Search for the cell housing the specified text and yield its [x, y] center coordinate. 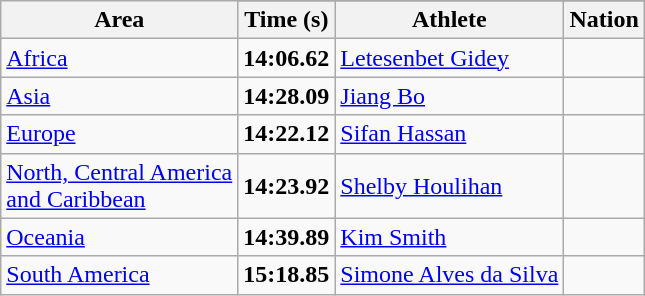
Africa [120, 58]
South America [120, 275]
Time (s) [286, 20]
14:06.62 [286, 58]
Oceania [120, 237]
Shelby Houlihan [450, 186]
Jiang Bo [450, 96]
Kim Smith [450, 237]
Letesenbet Gidey [450, 58]
Area [120, 20]
Simone Alves da Silva [450, 275]
14:22.12 [286, 134]
Nation [604, 20]
Athlete [450, 20]
Asia [120, 96]
14:28.09 [286, 96]
15:18.85 [286, 275]
14:39.89 [286, 237]
Europe [120, 134]
14:23.92 [286, 186]
Sifan Hassan [450, 134]
North, Central America and Caribbean [120, 186]
